Detect which cell encompasses the target text, then output its [x, y] center coordinate. 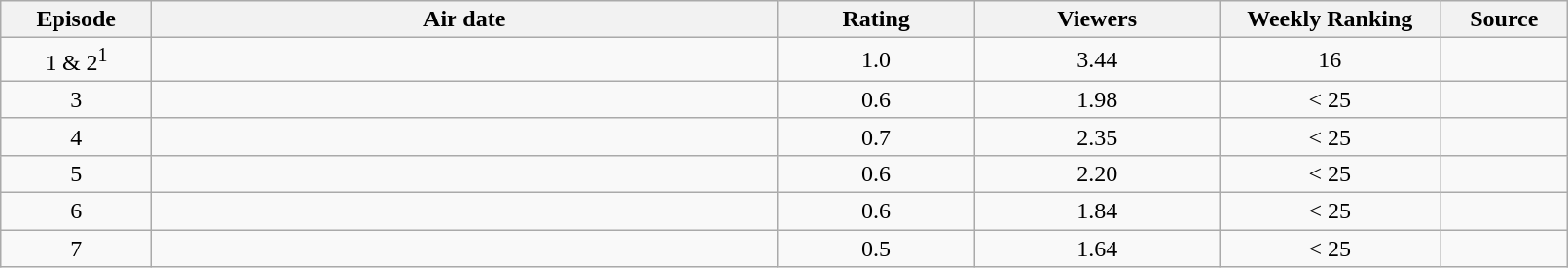
6 [76, 211]
1 & 21 [76, 60]
1.98 [1098, 99]
3.44 [1098, 60]
Rating [876, 19]
Weekly Ranking [1330, 19]
3 [76, 99]
1.64 [1098, 249]
Viewers [1098, 19]
Episode [76, 19]
16 [1330, 60]
1.0 [876, 60]
1.84 [1098, 211]
2.35 [1098, 136]
7 [76, 249]
2.20 [1098, 173]
5 [76, 173]
Air date [465, 19]
4 [76, 136]
0.5 [876, 249]
0.7 [876, 136]
Source [1505, 19]
